Find where the given text appears and provide that cell's center as (X, Y) coordinate. 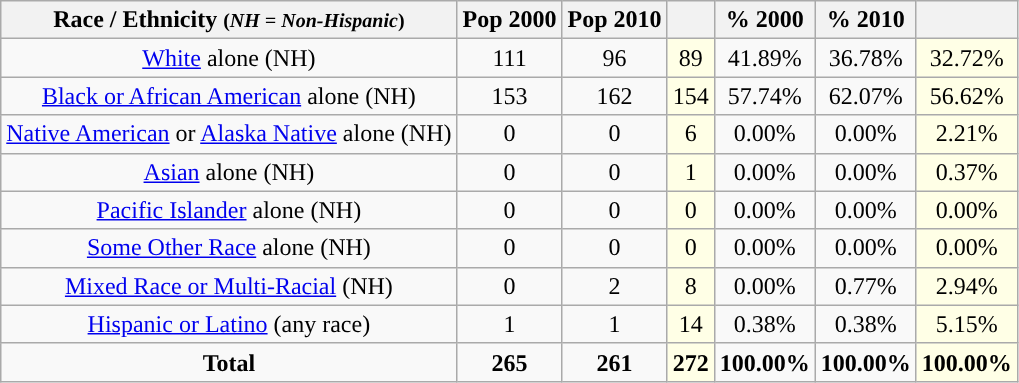
41.89% (764, 58)
57.74% (764, 96)
Pop 2000 (510, 20)
111 (510, 58)
% 2010 (866, 20)
Native American or Alaska Native alone (NH) (229, 134)
14 (690, 324)
White alone (NH) (229, 58)
36.78% (866, 58)
0.77% (866, 286)
5.15% (966, 324)
96 (614, 58)
154 (690, 96)
% 2000 (764, 20)
Asian alone (NH) (229, 172)
6 (690, 134)
2.21% (966, 134)
Pacific Islander alone (NH) (229, 210)
265 (510, 362)
0.37% (966, 172)
Total (229, 362)
162 (614, 96)
261 (614, 362)
8 (690, 286)
56.62% (966, 96)
2 (614, 286)
Mixed Race or Multi-Racial (NH) (229, 286)
89 (690, 58)
Black or African American alone (NH) (229, 96)
Pop 2010 (614, 20)
Hispanic or Latino (any race) (229, 324)
Some Other Race alone (NH) (229, 248)
Race / Ethnicity (NH = Non-Hispanic) (229, 20)
153 (510, 96)
62.07% (866, 96)
272 (690, 362)
32.72% (966, 58)
2.94% (966, 286)
